Determine the (x, y) coordinate at the center of the cell enclosing the given text.  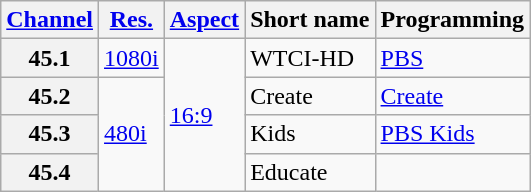
480i (132, 134)
Res. (132, 20)
45.2 (50, 96)
PBS (452, 58)
1080i (132, 58)
45.4 (50, 172)
Aspect (204, 20)
Kids (310, 134)
PBS Kids (452, 134)
Channel (50, 20)
45.3 (50, 134)
45.1 (50, 58)
WTCI-HD (310, 58)
Short name (310, 20)
Educate (310, 172)
Programming (452, 20)
16:9 (204, 115)
